From the cell containing the given text, extract its center point as [X, Y] coordinate. 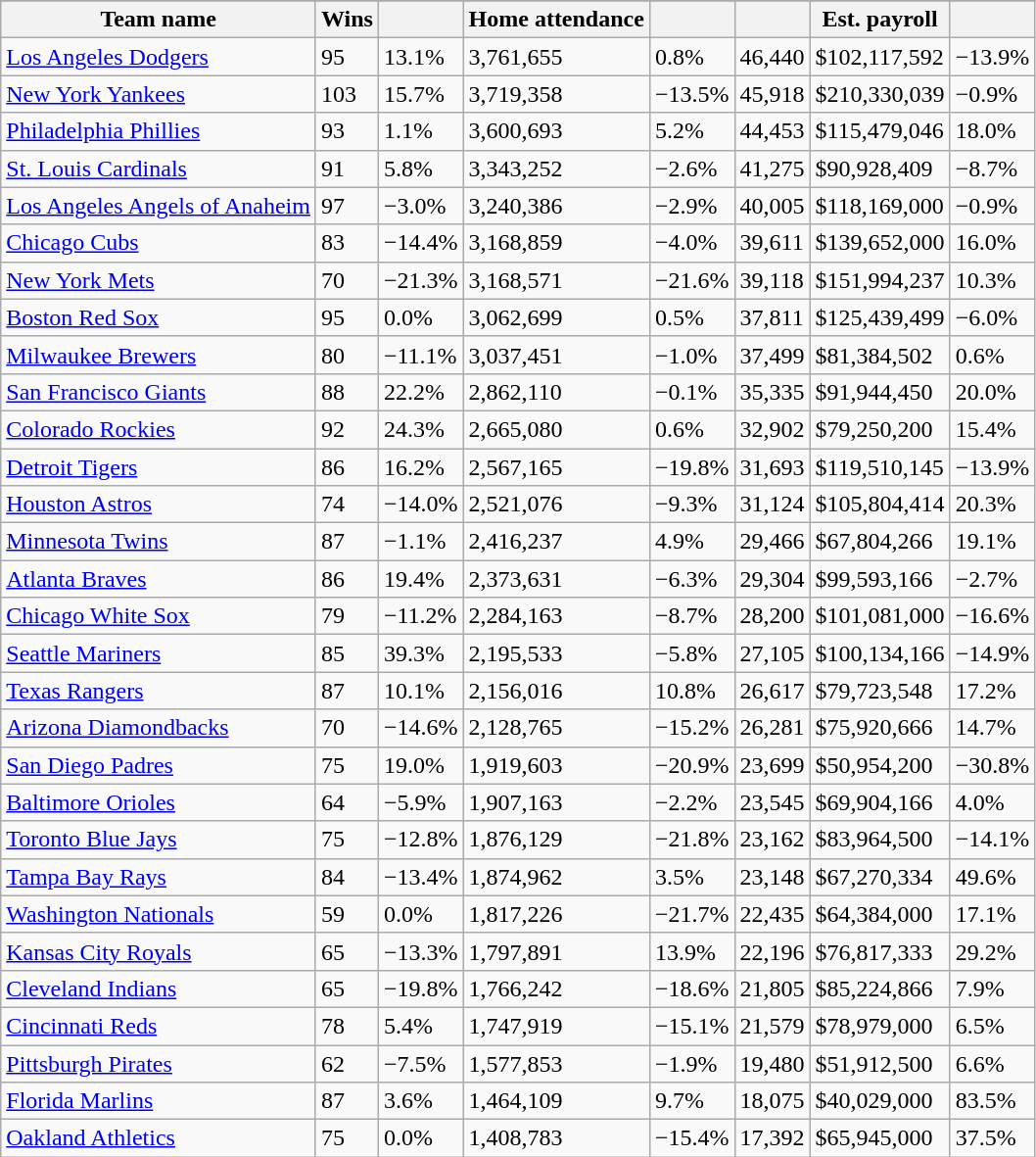
22,196 [772, 951]
−13.4% [421, 877]
1,876,129 [556, 840]
1,577,853 [556, 1063]
−0.1% [691, 392]
$119,510,145 [879, 467]
Arizona Diamondbacks [159, 728]
35,335 [772, 392]
3.6% [421, 1101]
1,408,783 [556, 1138]
$81,384,502 [879, 355]
−15.2% [691, 728]
4.9% [691, 542]
$75,920,666 [879, 728]
Washington Nationals [159, 914]
$51,912,500 [879, 1063]
−1.1% [421, 542]
74 [347, 505]
−14.6% [421, 728]
Est. payroll [879, 20]
2,521,076 [556, 505]
Philadelphia Phillies [159, 131]
$69,904,166 [879, 802]
$210,330,039 [879, 94]
103 [347, 94]
16.0% [993, 243]
21,579 [772, 1026]
$40,029,000 [879, 1101]
$65,945,000 [879, 1138]
1,747,919 [556, 1026]
80 [347, 355]
$125,439,499 [879, 317]
Kansas City Royals [159, 951]
−30.8% [993, 765]
1,907,163 [556, 802]
$83,964,500 [879, 840]
Los Angeles Angels of Anaheim [159, 206]
13.1% [421, 57]
93 [347, 131]
Colorado Rockies [159, 429]
23,162 [772, 840]
0.8% [691, 57]
24.3% [421, 429]
23,545 [772, 802]
−15.1% [691, 1026]
−21.6% [691, 280]
2,665,080 [556, 429]
1,919,603 [556, 765]
23,699 [772, 765]
Texas Rangers [159, 691]
18,075 [772, 1101]
20.3% [993, 505]
−21.3% [421, 280]
26,281 [772, 728]
Chicago White Sox [159, 616]
2,195,533 [556, 653]
2,416,237 [556, 542]
3,343,252 [556, 169]
10.3% [993, 280]
0.5% [691, 317]
3,240,386 [556, 206]
Seattle Mariners [159, 653]
−20.9% [691, 765]
1,874,962 [556, 877]
16.2% [421, 467]
$100,134,166 [879, 653]
Cleveland Indians [159, 988]
9.7% [691, 1101]
40,005 [772, 206]
$78,979,000 [879, 1026]
3,062,699 [556, 317]
$139,652,000 [879, 243]
1.1% [421, 131]
45,918 [772, 94]
29,466 [772, 542]
41,275 [772, 169]
St. Louis Cardinals [159, 169]
−18.6% [691, 988]
Pittsburgh Pirates [159, 1063]
3,600,693 [556, 131]
1,464,109 [556, 1101]
83.5% [993, 1101]
−14.0% [421, 505]
−2.2% [691, 802]
New York Yankees [159, 94]
37,811 [772, 317]
39.3% [421, 653]
15.4% [993, 429]
−9.3% [691, 505]
1,817,226 [556, 914]
−1.9% [691, 1063]
27,105 [772, 653]
−6.0% [993, 317]
$101,081,000 [879, 616]
−6.3% [691, 579]
22,435 [772, 914]
San Diego Padres [159, 765]
Team name [159, 20]
19.4% [421, 579]
Tampa Bay Rays [159, 877]
−7.5% [421, 1063]
−2.9% [691, 206]
$67,270,334 [879, 877]
59 [347, 914]
$102,117,592 [879, 57]
14.7% [993, 728]
San Francisco Giants [159, 392]
85 [347, 653]
−16.6% [993, 616]
3.5% [691, 877]
64 [347, 802]
Home attendance [556, 20]
37,499 [772, 355]
Wins [347, 20]
37.5% [993, 1138]
26,617 [772, 691]
18.0% [993, 131]
5.8% [421, 169]
5.4% [421, 1026]
23,148 [772, 877]
−21.7% [691, 914]
46,440 [772, 57]
$76,817,333 [879, 951]
$79,723,548 [879, 691]
−11.2% [421, 616]
88 [347, 392]
29,304 [772, 579]
−4.0% [691, 243]
$67,804,266 [879, 542]
−14.9% [993, 653]
$64,384,000 [879, 914]
15.7% [421, 94]
$151,994,237 [879, 280]
Atlanta Braves [159, 579]
19.0% [421, 765]
4.0% [993, 802]
−5.8% [691, 653]
20.0% [993, 392]
−12.8% [421, 840]
7.9% [993, 988]
$118,169,000 [879, 206]
$50,954,200 [879, 765]
84 [347, 877]
1,766,242 [556, 988]
−2.7% [993, 579]
21,805 [772, 988]
−3.0% [421, 206]
3,719,358 [556, 94]
3,037,451 [556, 355]
−2.6% [691, 169]
6.5% [993, 1026]
$99,593,166 [879, 579]
19.1% [993, 542]
$79,250,200 [879, 429]
−21.8% [691, 840]
2,284,163 [556, 616]
39,118 [772, 280]
$91,944,450 [879, 392]
−13.3% [421, 951]
Chicago Cubs [159, 243]
39,611 [772, 243]
Houston Astros [159, 505]
Detroit Tigers [159, 467]
1,797,891 [556, 951]
−11.1% [421, 355]
3,761,655 [556, 57]
$115,479,046 [879, 131]
28,200 [772, 616]
$85,224,866 [879, 988]
97 [347, 206]
2,373,631 [556, 579]
29.2% [993, 951]
2,862,110 [556, 392]
31,693 [772, 467]
31,124 [772, 505]
−5.9% [421, 802]
91 [347, 169]
$90,928,409 [879, 169]
22.2% [421, 392]
2,567,165 [556, 467]
Toronto Blue Jays [159, 840]
Milwaukee Brewers [159, 355]
49.6% [993, 877]
2,128,765 [556, 728]
Minnesota Twins [159, 542]
83 [347, 243]
10.8% [691, 691]
13.9% [691, 951]
−15.4% [691, 1138]
Florida Marlins [159, 1101]
−1.0% [691, 355]
92 [347, 429]
44,453 [772, 131]
17,392 [772, 1138]
6.6% [993, 1063]
Oakland Athletics [159, 1138]
3,168,571 [556, 280]
79 [347, 616]
New York Mets [159, 280]
17.2% [993, 691]
32,902 [772, 429]
19,480 [772, 1063]
2,156,016 [556, 691]
78 [347, 1026]
$105,804,414 [879, 505]
62 [347, 1063]
Baltimore Orioles [159, 802]
10.1% [421, 691]
Cincinnati Reds [159, 1026]
−14.4% [421, 243]
−13.5% [691, 94]
3,168,859 [556, 243]
Los Angeles Dodgers [159, 57]
17.1% [993, 914]
Boston Red Sox [159, 317]
5.2% [691, 131]
−14.1% [993, 840]
